Pinpoint the cell where the given text exists, returning its [x, y] midpoint coordinate. 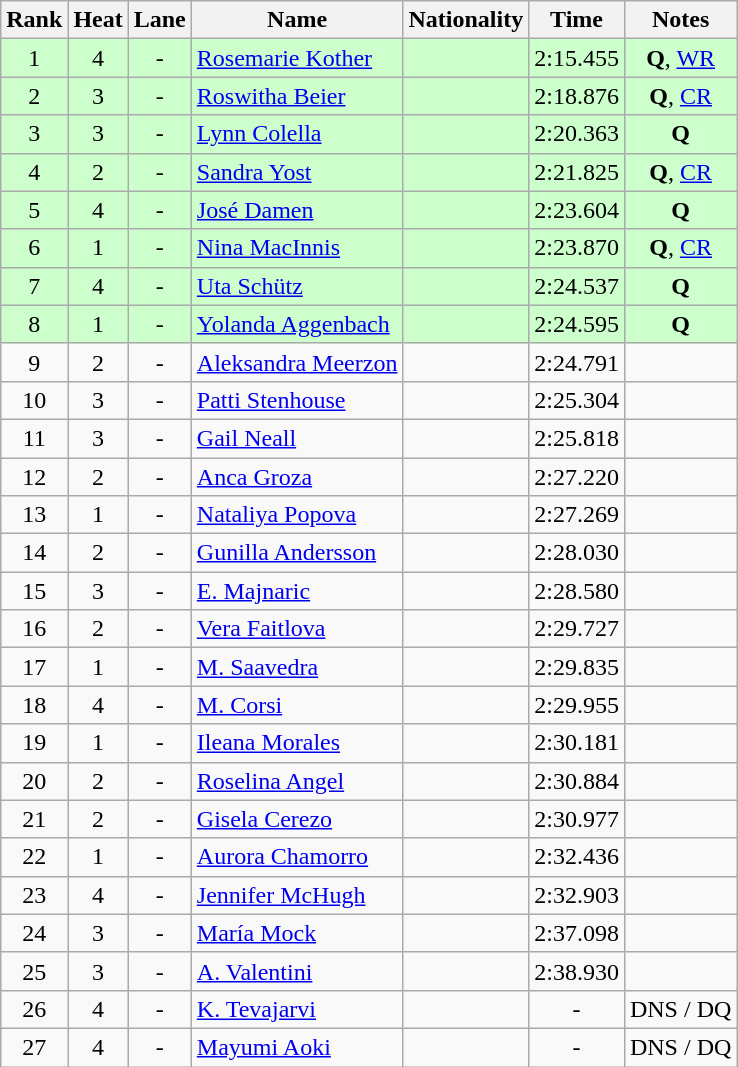
7 [34, 286]
2:29.727 [577, 629]
8 [34, 324]
22 [34, 857]
2:18.876 [577, 96]
2:21.825 [577, 172]
Patti Stenhouse [297, 400]
Name [297, 20]
Rosemarie Kother [297, 58]
K. Tevajarvi [297, 1009]
Gunilla Andersson [297, 553]
Anca Groza [297, 477]
Roswitha Beier [297, 96]
Nataliya Popova [297, 515]
Uta Schütz [297, 286]
2:30.181 [577, 743]
Q, WR [680, 58]
2:32.903 [577, 895]
Aurora Chamorro [297, 857]
2:30.884 [577, 781]
21 [34, 819]
25 [34, 971]
M. Saavedra [297, 667]
María Mock [297, 933]
2:20.363 [577, 134]
Gail Neall [297, 438]
Jennifer McHugh [297, 895]
24 [34, 933]
E. Majnaric [297, 591]
13 [34, 515]
2:32.436 [577, 857]
Yolanda Aggenbach [297, 324]
Nina MacInnis [297, 248]
2:24.595 [577, 324]
Rank [34, 20]
20 [34, 781]
23 [34, 895]
2:30.977 [577, 819]
27 [34, 1047]
16 [34, 629]
2:27.269 [577, 515]
10 [34, 400]
19 [34, 743]
Aleksandra Meerzon [297, 362]
Nationality [466, 20]
Roselina Angel [297, 781]
Ileana Morales [297, 743]
14 [34, 553]
2:24.791 [577, 362]
A. Valentini [297, 971]
26 [34, 1009]
2:28.580 [577, 591]
Time [577, 20]
2:28.030 [577, 553]
15 [34, 591]
11 [34, 438]
Sandra Yost [297, 172]
9 [34, 362]
12 [34, 477]
Lynn Colella [297, 134]
Heat [98, 20]
2:25.818 [577, 438]
2:15.455 [577, 58]
2:25.304 [577, 400]
2:23.870 [577, 248]
5 [34, 210]
Mayumi Aoki [297, 1047]
6 [34, 248]
Lane [160, 20]
2:27.220 [577, 477]
Gisela Cerezo [297, 819]
M. Corsi [297, 705]
18 [34, 705]
2:29.835 [577, 667]
17 [34, 667]
Notes [680, 20]
2:38.930 [577, 971]
2:24.537 [577, 286]
2:37.098 [577, 933]
2:23.604 [577, 210]
Vera Faitlova [297, 629]
2:29.955 [577, 705]
José Damen [297, 210]
